Pinpoint the cell where the given text exists, returning its (x, y) midpoint coordinate. 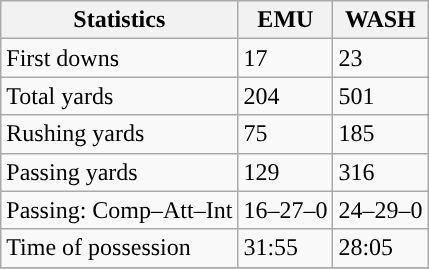
First downs (120, 58)
501 (380, 96)
WASH (380, 20)
75 (286, 134)
316 (380, 172)
16–27–0 (286, 210)
Statistics (120, 20)
Passing: Comp–Att–Int (120, 210)
23 (380, 58)
28:05 (380, 248)
24–29–0 (380, 210)
Rushing yards (120, 134)
Time of possession (120, 248)
204 (286, 96)
31:55 (286, 248)
129 (286, 172)
Passing yards (120, 172)
EMU (286, 20)
17 (286, 58)
185 (380, 134)
Total yards (120, 96)
